Provide the [X, Y] coordinate of the cell's center where the given text is located.  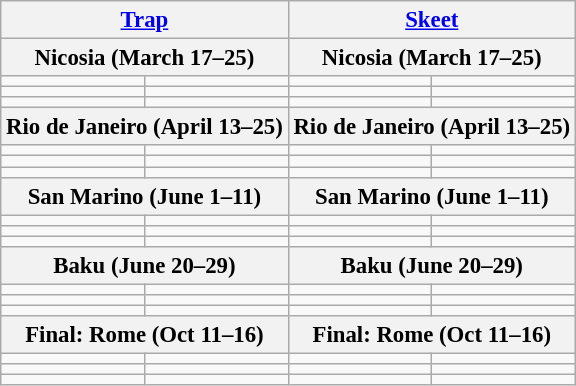
Trap [144, 20]
Skeet [432, 20]
